Output the (X, Y) coordinate of the center of the cell containing the given text.  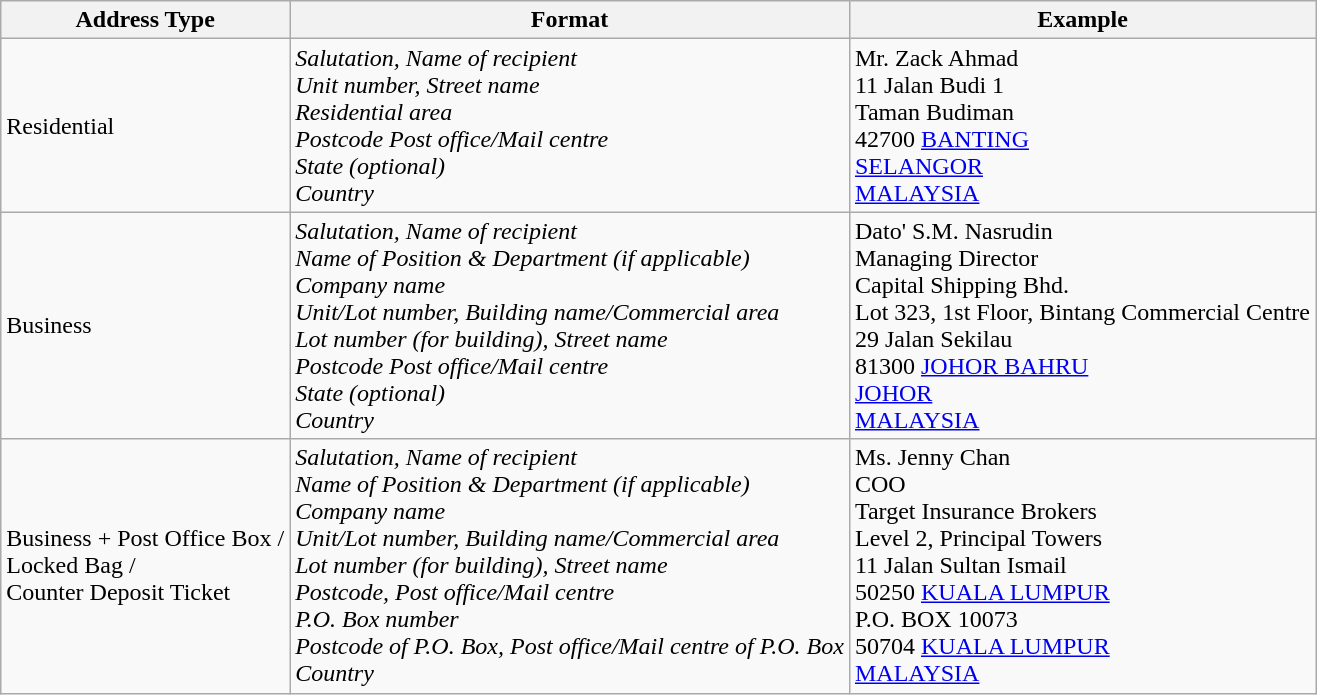
Business + Post Office Box /Locked Bag /Counter Deposit Ticket (146, 566)
Ms. Jenny ChanCOOTarget Insurance BrokersLevel 2, Principal Towers11 Jalan Sultan Ismail50250 KUALA LUMPUR P.O. BOX 1007350704 KUALA LUMPUR MALAYSIA (1082, 566)
Business (146, 326)
Salutation, Name of recipient Unit number, Street name Residential area Postcode Post office/Mail centre State (optional) Country (570, 126)
Residential (146, 126)
Address Type (146, 20)
Example (1082, 20)
Format (570, 20)
Mr. Zack Ahmad11 Jalan Budi 1Taman Budiman42700 BANTINGSELANGORMALAYSIA (1082, 126)
